Extract the (X, Y) coordinate from the center of the cell holding the provided text.  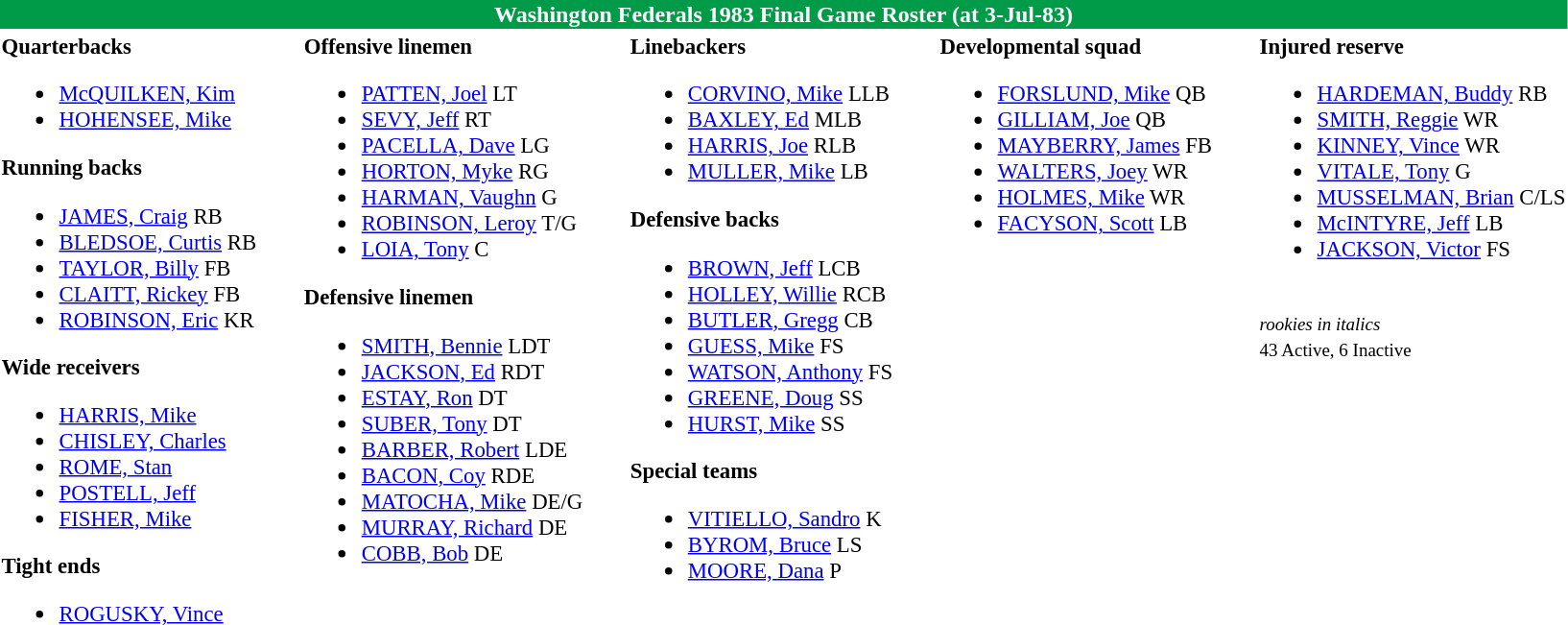
Washington Federals 1983 Final Game Roster (at 3-Jul-83) (783, 14)
